Capture the cell that displays the provided text and extract its [X, Y] central coordinate. 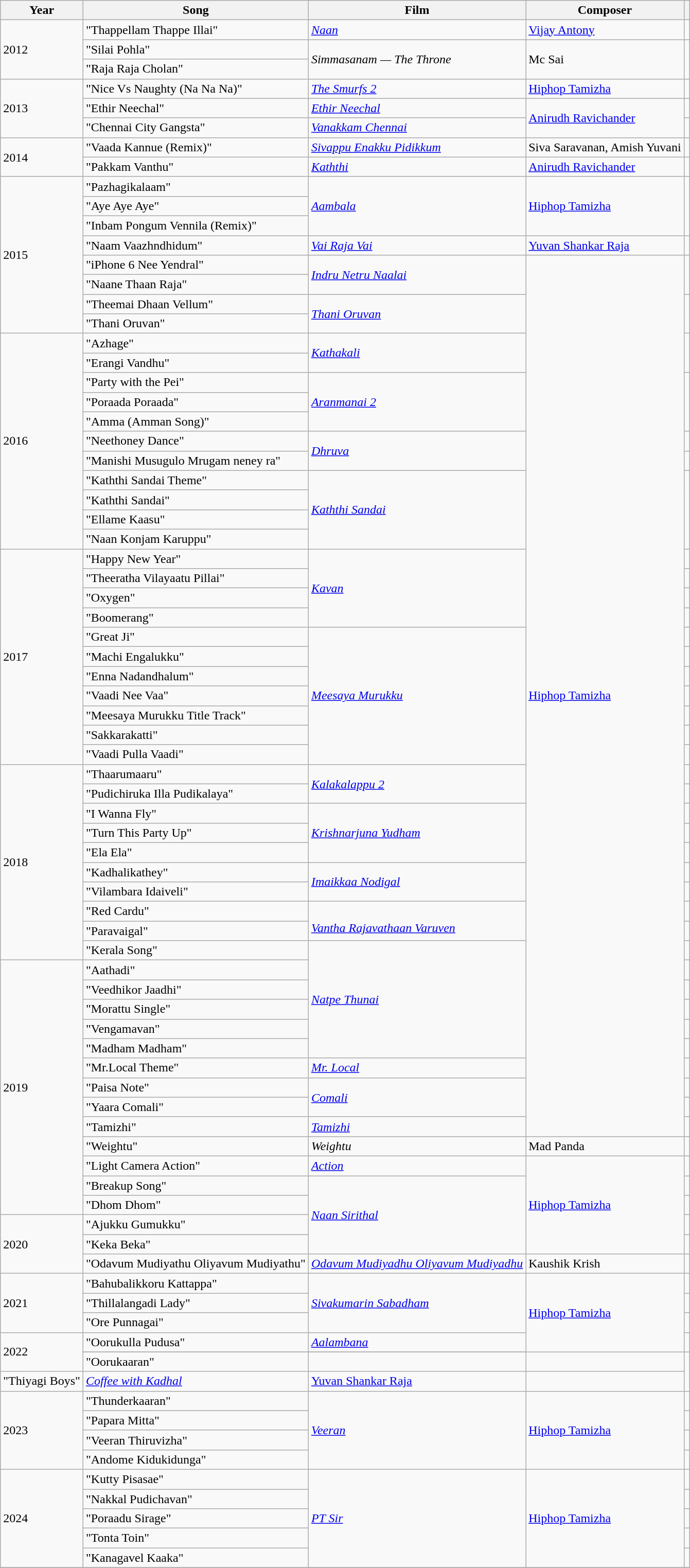
2021 [42, 1303]
The Smurfs 2 [417, 89]
Aambala [417, 206]
Kalakalappu 2 [417, 784]
Naan Sirithal [417, 1214]
"Thillalangadi Lady" [196, 1303]
Film [417, 10]
2012 [42, 49]
"Breakup Song" [196, 1185]
2013 [42, 108]
Vai Raja Vai [417, 245]
2022 [42, 1352]
"Silai Pohla" [196, 49]
"Papara Mitta" [196, 1420]
"Andome Kidukidunga" [196, 1459]
"Tamizhi" [196, 1126]
Sivakumarin Sabadham [417, 1303]
"Kaththi Sandai" [196, 500]
"Vaadi Pulla Vaadi" [196, 754]
"Nice Vs Naughty (Na Na Na)" [196, 89]
2023 [42, 1430]
2018 [42, 862]
Natpe Thunai [417, 999]
"Thani Oruvan" [196, 324]
"Vengamavan" [196, 1029]
Odavum Mudiyadhu Oliyavum Mudiyadhu [417, 1264]
Siva Saravanan, Amish Yuvani [605, 147]
"Azhage" [196, 343]
2015 [42, 255]
"Ethir Neechal" [196, 108]
"Madham Madham" [196, 1048]
2020 [42, 1244]
Imaikkaa Nodigal [417, 882]
"Oorukaaran" [196, 1362]
"Kaththi Sandai Theme" [196, 480]
Aranmanai 2 [417, 402]
"Inbam Pongum Vennila (Remix)" [196, 225]
"Bahubalikkoru Kattappa" [196, 1283]
"Red Cardu" [196, 911]
"Aye Aye Aye" [196, 206]
"Veeran Thiruvizha" [196, 1440]
"Pazhagikalaam" [196, 186]
"Vaada Kannue (Remix)" [196, 147]
"Morattu Single" [196, 1009]
Composer [605, 10]
"Paisa Note" [196, 1087]
Naan [417, 30]
"Nakkal Pudichavan" [196, 1499]
"Ellame Kaasu" [196, 519]
"Vaadi Nee Vaa" [196, 696]
"Ore Punnagai" [196, 1323]
Kaththi Sandai [417, 509]
"Ajukku Gumukku" [196, 1225]
"Poraadu Sirage" [196, 1519]
"iPhone 6 Nee Yendral" [196, 265]
"Party with the Pei" [196, 382]
"Enna Nadandhalum" [196, 676]
"Neethoney Dance" [196, 441]
Vantha Rajavathaan Varuven [417, 921]
Tamizhi [417, 1126]
2017 [42, 657]
"Theeratha Vilayaatu Pillai" [196, 578]
"Manishi Musugulo Mrugam neney ra" [196, 461]
Song [196, 10]
"Paravaigal" [196, 931]
"Naane Thaan Raja" [196, 285]
"Boomerang" [196, 618]
Mc Sai [605, 59]
Dhruva [417, 451]
"Thappellam Thappe Illai" [196, 30]
Coffee with Kadhal [196, 1381]
"I Wanna Fly" [196, 813]
Thani Oruvan [417, 314]
"Odavum Mudiyathu Oliyavum Mudiyathu" [196, 1264]
"Weightu" [196, 1146]
Mr. Local [417, 1068]
"Kerala Song" [196, 950]
Year [42, 10]
"Thaarumaaru" [196, 774]
Vijay Antony [605, 30]
"Dhom Dhom" [196, 1205]
"Kutty Pisasae" [196, 1479]
"Naan Konjam Karuppu" [196, 539]
"Yaara Comali" [196, 1107]
2014 [42, 157]
"Keka Beka" [196, 1244]
Simmasanam — The Throne [417, 59]
"Kadhalikathey" [196, 872]
"Chennai City Gangsta" [196, 128]
Action [417, 1166]
Kavan [417, 588]
PT Sir [417, 1518]
"Aathadi" [196, 970]
"Machi Engalukku" [196, 657]
"Oorukulla Pudusa" [196, 1342]
"Theemai Dhaan Vellum" [196, 304]
Sivappu Enakku Pidikkum [417, 147]
"Meesaya Murukku Title Track" [196, 715]
"Raja Raja Cholan" [196, 69]
"Veedhikor Jaadhi" [196, 990]
"Light Camera Action" [196, 1166]
"Thunderkaaran" [196, 1401]
Comali [417, 1097]
2019 [42, 1088]
"Amma (Amman Song)" [196, 421]
"Thiyagi Boys" [42, 1381]
Weightu [417, 1146]
Kathakali [417, 353]
2024 [42, 1518]
Mad Panda [605, 1146]
"Poraada Poraada" [196, 402]
"Pudichiruka Illa Pudikalaya" [196, 794]
"Sakkarakatti" [196, 735]
"Pakkam Vanthu" [196, 167]
Krishnarjuna Yudham [417, 833]
"Vilambara Idaiveli" [196, 892]
Aalambana [417, 1342]
"Ela Ela" [196, 852]
2016 [42, 442]
Indru Netru Naalai [417, 275]
"Kanagavel Kaaka" [196, 1558]
Kaththi [417, 167]
Veeran [417, 1430]
"Naam Vaazhndhidum" [196, 245]
"Turn This Party Up" [196, 833]
Vanakkam Chennai [417, 128]
"Mr.Local Theme" [196, 1068]
"Tonta Toin" [196, 1538]
Ethir Neechal [417, 108]
"Great Ji" [196, 637]
"Happy New Year" [196, 558]
Kaushik Krish [605, 1264]
"Erangi Vandhu" [196, 363]
"Oxygen" [196, 598]
Meesaya Murukku [417, 696]
